Provide the [X, Y] coordinate of the cell's center where the given text is located.  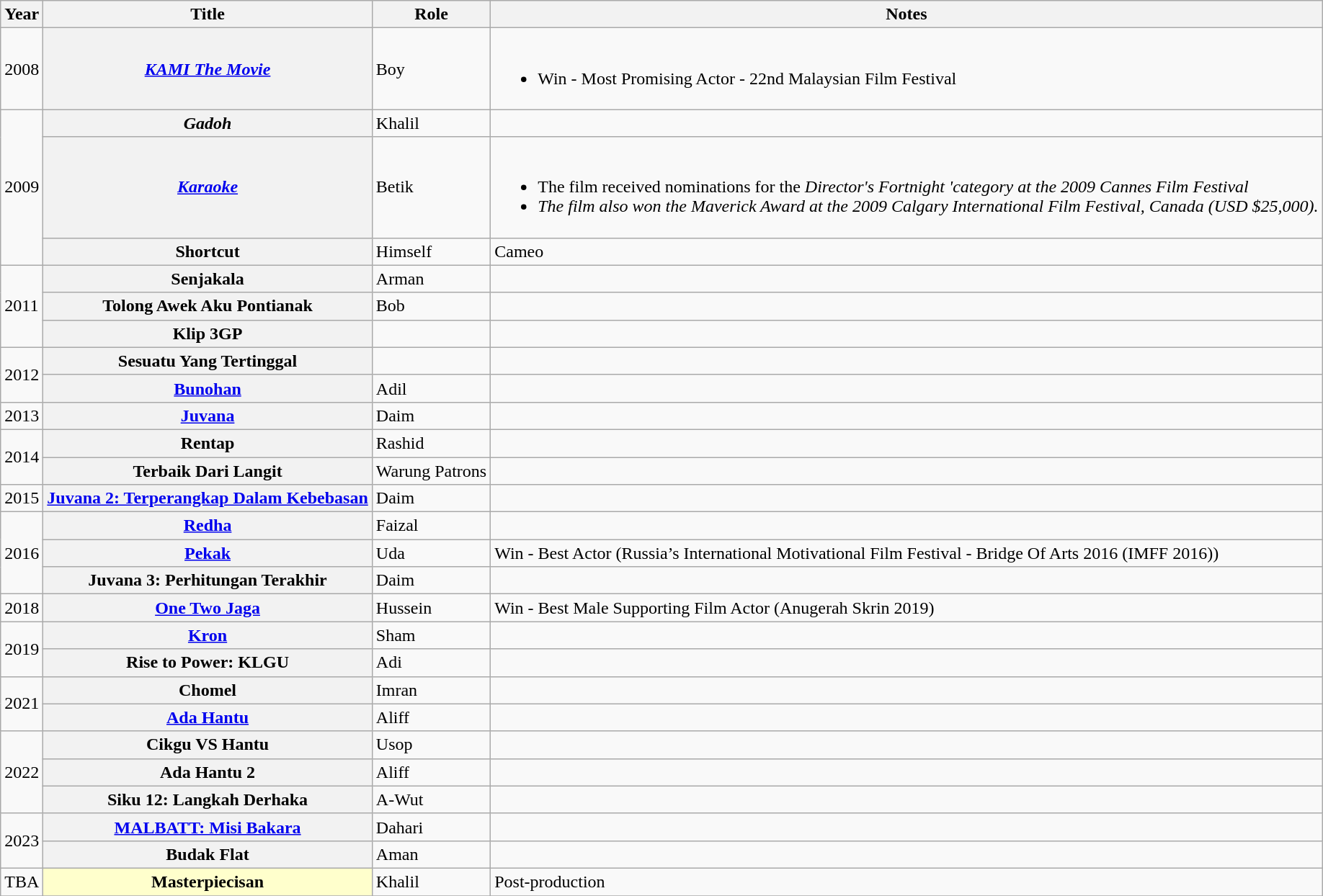
2023 [22, 841]
TBA [22, 882]
2016 [22, 553]
Kron [208, 635]
Aman [431, 854]
Betik [431, 187]
2021 [22, 704]
Bob [431, 306]
KAMI The Movie [208, 69]
Warung Patrons [431, 470]
Win - Best Male Supporting Film Actor (Anugerah Skrin 2019) [906, 608]
2014 [22, 457]
Usop [431, 745]
Uda [431, 553]
2011 [22, 306]
Dahari [431, 827]
2008 [22, 69]
MALBATT: Misi Bakara [208, 827]
Siku 12: Langkah Derhaka [208, 799]
Klip 3GP [208, 333]
2018 [22, 608]
Hussein [431, 608]
Bunohan [208, 388]
Shortcut [208, 251]
Senjakala [208, 279]
Juvana 3: Perhitungan Terakhir [208, 581]
Budak Flat [208, 854]
Cikgu VS Hantu [208, 745]
Adil [431, 388]
Faizal [431, 526]
Ada Hantu [208, 717]
Win - Best Actor (Russia’s International Motivational Film Festival - Bridge Of Arts 2016 (IMFF 2016)) [906, 553]
2009 [22, 187]
Win - Most Promising Actor - 22nd Malaysian Film Festival [906, 69]
Year [22, 14]
Title [208, 14]
2019 [22, 649]
Imran [431, 690]
Sham [431, 635]
Arman [431, 279]
Rentap [208, 443]
Ada Hantu 2 [208, 772]
Terbaik Dari Langit [208, 470]
Rise to Power: KLGU [208, 663]
2015 [22, 498]
2012 [22, 375]
Post-production [906, 882]
Adi [431, 663]
A-Wut [431, 799]
Pekak [208, 553]
Karaoke [208, 187]
2013 [22, 416]
Juvana [208, 416]
Role [431, 14]
Himself [431, 251]
Juvana 2: Terperangkap Dalam Kebebasan [208, 498]
Notes [906, 14]
One Two Jaga [208, 608]
2022 [22, 772]
Tolong Awek Aku Pontianak [208, 306]
Chomel [208, 690]
Rashid [431, 443]
Boy [431, 69]
Redha [208, 526]
Sesuatu Yang Tertinggal [208, 361]
Masterpiecisan [208, 882]
Cameo [906, 251]
Gadoh [208, 123]
